Search for the cell housing the specified text and yield its (X, Y) center coordinate. 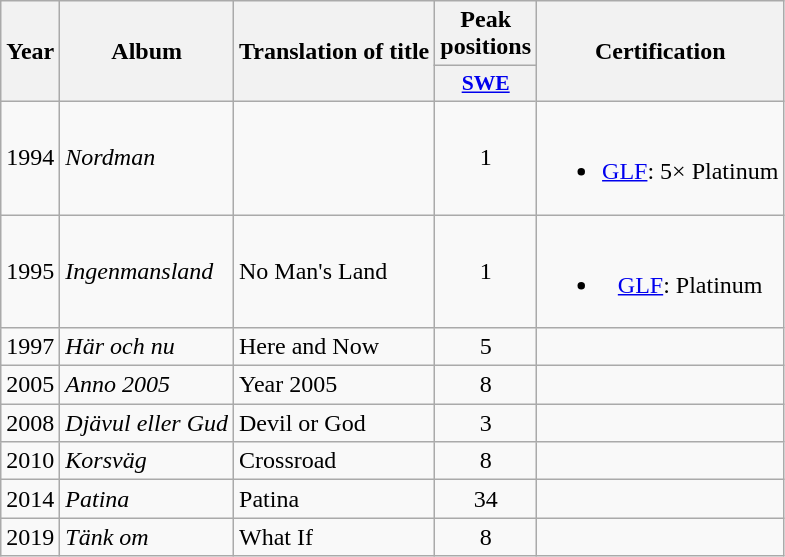
Year 2005 (334, 385)
Tänk om (147, 537)
Devil or God (334, 423)
2005 (30, 385)
Ingenmansland (147, 270)
3 (486, 423)
2010 (30, 461)
Translation of title (334, 52)
Djävul eller Gud (147, 423)
Här och nu (147, 347)
Peak positions (486, 34)
2008 (30, 423)
2014 (30, 499)
Year (30, 52)
Nordman (147, 158)
5 (486, 347)
34 (486, 499)
SWE (486, 84)
Here and Now (334, 347)
Crossroad (334, 461)
Certification (660, 52)
1994 (30, 158)
Album (147, 52)
1995 (30, 270)
Korsväg (147, 461)
Anno 2005 (147, 385)
No Man's Land (334, 270)
1997 (30, 347)
2019 (30, 537)
GLF: 5× Platinum (660, 158)
GLF: Platinum (660, 270)
What If (334, 537)
